Extract the [X, Y] coordinate from the center of the cell holding the provided text.  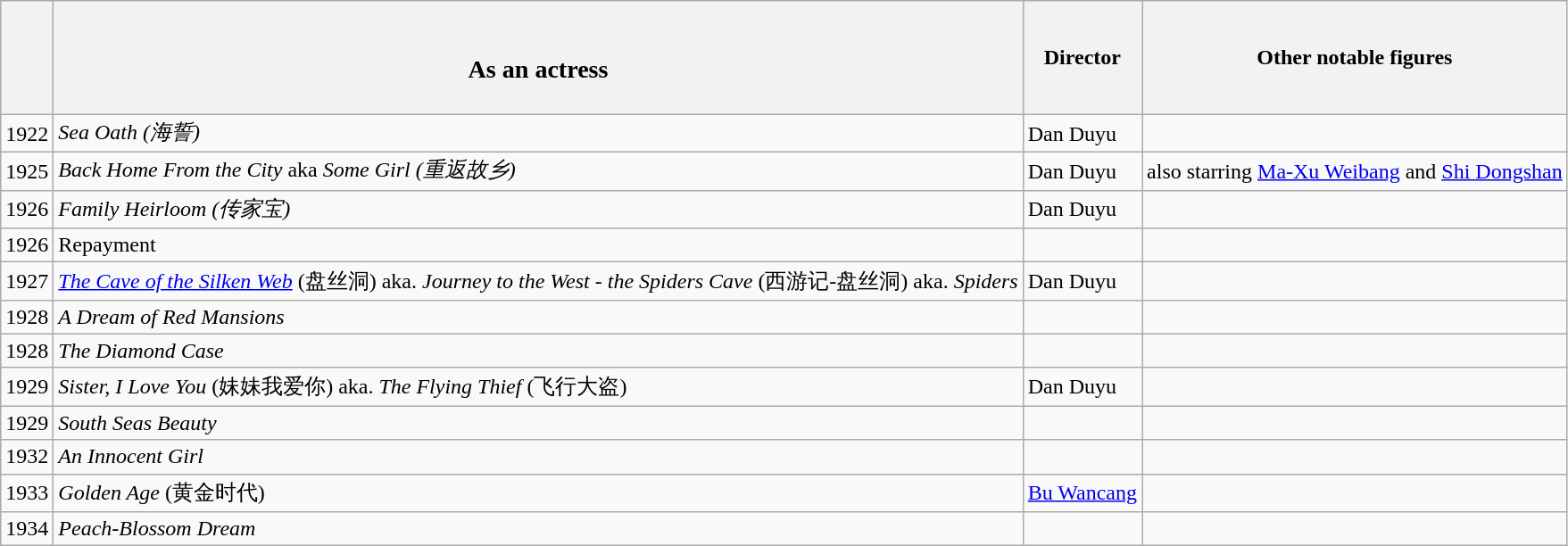
An Innocent Girl [538, 457]
Sea Oath (海誓) [538, 134]
Director [1082, 57]
1922 [27, 134]
1933 [27, 492]
Sister, I Love You (妹妹我爱你) aka. The Flying Thief (飞行大盗) [538, 387]
1925 [27, 171]
1932 [27, 457]
Other notable figures [1355, 57]
The Cave of the Silken Web (盘丝洞) aka. Journey to the West - the Spiders Cave (西游记-盘丝洞) aka. Spiders [538, 282]
also starring Ma-Xu Weibang and Shi Dongshan [1355, 171]
Golden Age (黄金时代) [538, 492]
South Seas Beauty [538, 423]
Family Heirloom (传家宝) [538, 209]
A Dream of Red Mansions [538, 317]
Peach-Blossom Dream [538, 529]
Repayment [538, 245]
The Diamond Case [538, 351]
1934 [27, 529]
Bu Wancang [1082, 492]
1927 [27, 282]
As an actress [538, 57]
Back Home From the City aka Some Girl (重返故乡) [538, 171]
